Provide the [X, Y] coordinate of the cell's center where the given text is located.  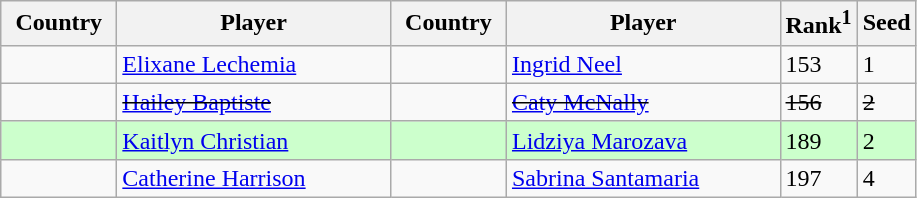
197 [818, 178]
Ingrid Neel [643, 64]
Caty McNally [643, 102]
Catherine Harrison [254, 178]
189 [818, 140]
Sabrina Santamaria [643, 178]
153 [818, 64]
4 [886, 178]
Seed [886, 24]
Rank1 [818, 24]
1 [886, 64]
Lidziya Marozava [643, 140]
Kaitlyn Christian [254, 140]
156 [818, 102]
Hailey Baptiste [254, 102]
Elixane Lechemia [254, 64]
